Search for the cell housing the specified text and yield its (x, y) center coordinate. 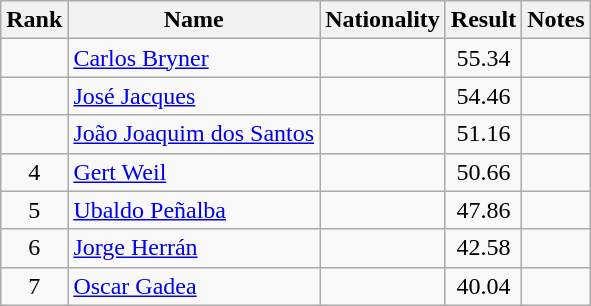
Jorge Herrán (194, 248)
4 (34, 172)
Oscar Gadea (194, 286)
54.46 (483, 96)
Ubaldo Peñalba (194, 210)
51.16 (483, 134)
Result (483, 20)
7 (34, 286)
Name (194, 20)
5 (34, 210)
40.04 (483, 286)
Rank (34, 20)
Carlos Bryner (194, 58)
João Joaquim dos Santos (194, 134)
Nationality (383, 20)
55.34 (483, 58)
Notes (556, 20)
6 (34, 248)
José Jacques (194, 96)
47.86 (483, 210)
50.66 (483, 172)
42.58 (483, 248)
Gert Weil (194, 172)
